Search for the cell housing the specified text and yield its [X, Y] center coordinate. 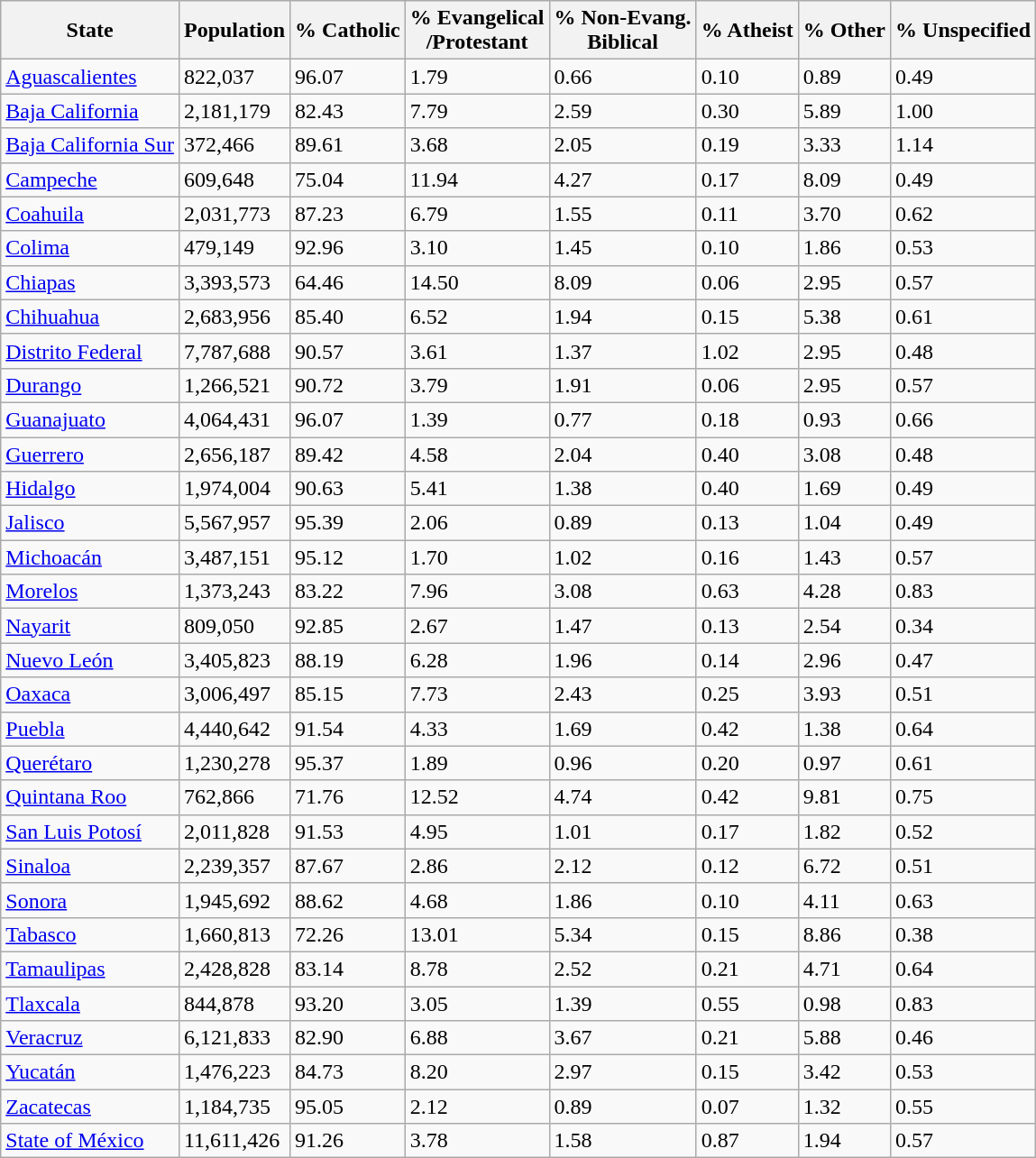
844,878 [234, 1004]
2,239,357 [234, 866]
1.37 [622, 351]
2.04 [622, 454]
1,230,278 [234, 763]
Puebla [90, 729]
0.75 [963, 797]
4.71 [844, 969]
0.30 [747, 111]
Hidalgo [90, 489]
90.63 [348, 489]
83.22 [348, 592]
Aguascalientes [90, 77]
3,006,497 [234, 694]
4,440,642 [234, 729]
Querétaro [90, 763]
7.79 [477, 111]
64.46 [348, 282]
0.19 [747, 145]
2.59 [622, 111]
5.41 [477, 489]
762,866 [234, 797]
4.74 [622, 797]
2.52 [622, 969]
4.11 [844, 900]
4.95 [477, 832]
Veracruz [90, 1038]
82.43 [348, 111]
9.81 [844, 797]
Michoacán [90, 557]
% Non-Evang.Biblical [622, 31]
5.34 [622, 934]
Oaxaca [90, 694]
14.50 [477, 282]
2.06 [477, 523]
6.52 [477, 317]
2.54 [844, 626]
2,683,956 [234, 317]
3,487,151 [234, 557]
2.43 [622, 694]
Campeche [90, 179]
Nuevo León [90, 660]
11.94 [477, 179]
4.33 [477, 729]
2.97 [622, 1072]
2,031,773 [234, 214]
8.20 [477, 1072]
92.96 [348, 248]
3.67 [622, 1038]
Distrito Federal [90, 351]
% Catholic [348, 31]
95.37 [348, 763]
372,466 [234, 145]
5.38 [844, 317]
Sinaloa [90, 866]
1.32 [844, 1107]
0.11 [747, 214]
4.58 [477, 454]
2.67 [477, 626]
Sonora [90, 900]
Yucatán [90, 1072]
0.12 [747, 866]
479,149 [234, 248]
1.82 [844, 832]
91.26 [348, 1141]
7,787,688 [234, 351]
85.15 [348, 694]
89.61 [348, 145]
1.14 [963, 145]
1.00 [963, 111]
1,660,813 [234, 934]
Tabasco [90, 934]
6.28 [477, 660]
2.05 [622, 145]
5.89 [844, 111]
Colima [90, 248]
89.42 [348, 454]
82.90 [348, 1038]
1.47 [622, 626]
1.55 [622, 214]
75.04 [348, 179]
Baja California Sur [90, 145]
Guanajuato [90, 419]
1.91 [622, 385]
Morelos [90, 592]
87.67 [348, 866]
0.47 [963, 660]
Baja California [90, 111]
3.33 [844, 145]
4.27 [622, 179]
3,393,573 [234, 282]
3.93 [844, 694]
San Luis Potosí [90, 832]
0.93 [844, 419]
% Unspecified [963, 31]
0.38 [963, 934]
609,648 [234, 179]
Nayarit [90, 626]
95.12 [348, 557]
6.88 [477, 1038]
2,011,828 [234, 832]
1,184,735 [234, 1107]
0.34 [963, 626]
0.87 [747, 1141]
3.70 [844, 214]
11,611,426 [234, 1141]
88.19 [348, 660]
809,050 [234, 626]
3.10 [477, 248]
84.73 [348, 1072]
Tlaxcala [90, 1004]
Quintana Roo [90, 797]
95.05 [348, 1107]
91.53 [348, 832]
87.23 [348, 214]
0.14 [747, 660]
85.40 [348, 317]
3.42 [844, 1072]
5.88 [844, 1038]
2.86 [477, 866]
1.79 [477, 77]
4.68 [477, 900]
0.18 [747, 419]
3.61 [477, 351]
6.72 [844, 866]
0.62 [963, 214]
6.79 [477, 214]
72.26 [348, 934]
12.52 [477, 797]
3.79 [477, 385]
2,428,828 [234, 969]
Chihuahua [90, 317]
1.45 [622, 248]
Population [234, 31]
1,266,521 [234, 385]
92.85 [348, 626]
Zacatecas [90, 1107]
0.52 [963, 832]
0.97 [844, 763]
0.16 [747, 557]
State of México [90, 1141]
7.96 [477, 592]
1.58 [622, 1141]
1,974,004 [234, 489]
% Evangelical/Protestant [477, 31]
Guerrero [90, 454]
0.07 [747, 1107]
State [90, 31]
1,945,692 [234, 900]
2.96 [844, 660]
4.28 [844, 592]
8.78 [477, 969]
3,405,823 [234, 660]
Coahuila [90, 214]
71.76 [348, 797]
822,037 [234, 77]
Jalisco [90, 523]
7.73 [477, 694]
1.43 [844, 557]
95.39 [348, 523]
4,064,431 [234, 419]
1.01 [622, 832]
0.98 [844, 1004]
2,656,187 [234, 454]
0.96 [622, 763]
0.25 [747, 694]
0.20 [747, 763]
1.04 [844, 523]
1,373,243 [234, 592]
2,181,179 [234, 111]
% Atheist [747, 31]
0.46 [963, 1038]
88.62 [348, 900]
1,476,223 [234, 1072]
1.96 [622, 660]
3.78 [477, 1141]
3.68 [477, 145]
% Other [844, 31]
90.72 [348, 385]
6,121,833 [234, 1038]
Chiapas [90, 282]
93.20 [348, 1004]
1.70 [477, 557]
0.77 [622, 419]
83.14 [348, 969]
1.89 [477, 763]
Tamaulipas [90, 969]
Durango [90, 385]
91.54 [348, 729]
5,567,957 [234, 523]
8.86 [844, 934]
13.01 [477, 934]
3.05 [477, 1004]
90.57 [348, 351]
